Search for the cell housing the specified text and yield its [X, Y] center coordinate. 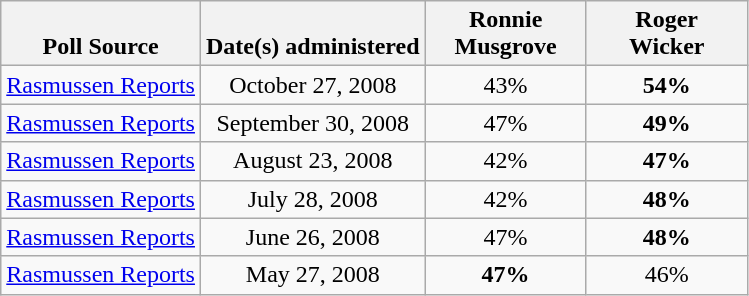
August 23, 2008 [312, 161]
43% [506, 85]
54% [666, 85]
July 28, 2008 [312, 199]
October 27, 2008 [312, 85]
Date(s) administered [312, 34]
49% [666, 123]
46% [666, 275]
RonnieMusgrove [506, 34]
September 30, 2008 [312, 123]
Poll Source [101, 34]
June 26, 2008 [312, 237]
RogerWicker [666, 34]
May 27, 2008 [312, 275]
